Determine the (x, y) coordinate at the center of the cell enclosing the given text.  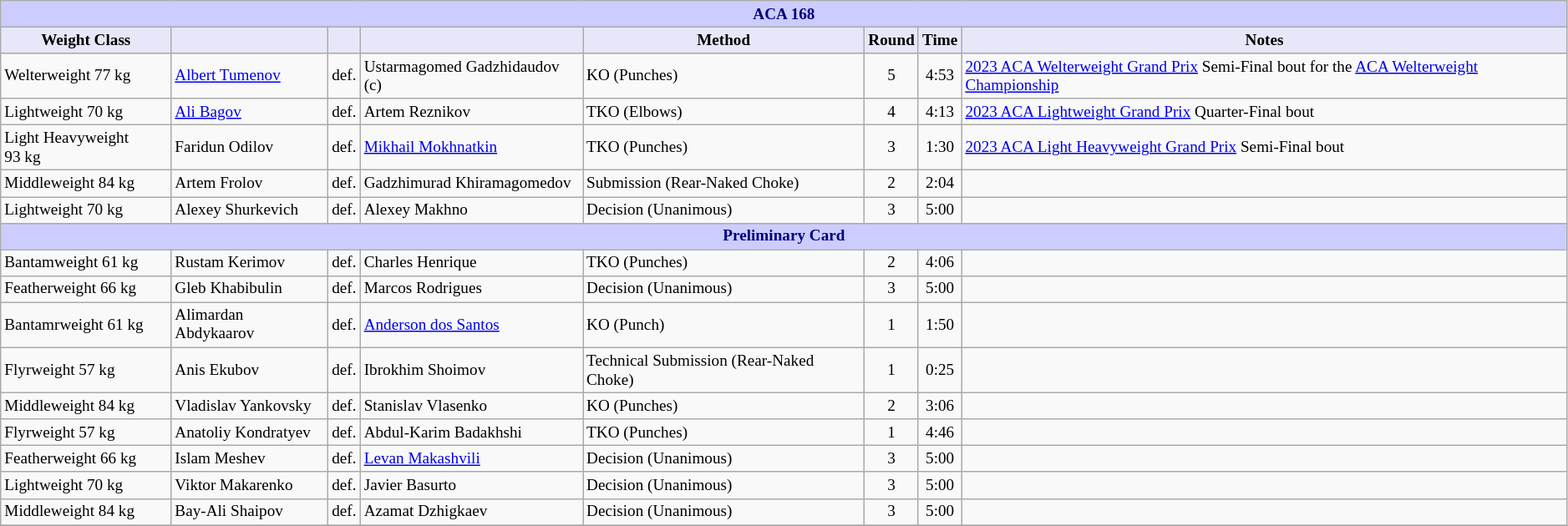
Round (892, 40)
5 (892, 76)
Alimardan Abdykaarov (250, 325)
TKO (Elbows) (723, 112)
Ustarmagomed Gadzhidaudov (c) (471, 76)
KO (Punch) (723, 325)
Bantamrweight 61 kg (86, 325)
ACA 168 (784, 14)
Ali Bagov (250, 112)
Gadzhimurad Khiramagomedov (471, 184)
Method (723, 40)
Weight Class (86, 40)
Marcos Rodrigues (471, 289)
Welterweight 77 kg (86, 76)
Ibrokhim Shoimov (471, 370)
4:06 (939, 263)
Light Heavyweight 93 kg (86, 148)
Stanislav Vlasenko (471, 406)
0:25 (939, 370)
Time (939, 40)
Bantamweight 61 kg (86, 263)
Viktor Makarenko (250, 485)
4 (892, 112)
Gleb Khabibulin (250, 289)
Alexey Shurkevich (250, 210)
Notes (1265, 40)
Bay-Ali Shaipov (250, 512)
2023 ACA Light Heavyweight Grand Prix Semi-Final bout (1265, 148)
Preliminary Card (784, 236)
4:46 (939, 432)
Azamat Dzhigkaev (471, 512)
Faridun Odilov (250, 148)
Javier Basurto (471, 485)
1:30 (939, 148)
4:53 (939, 76)
Anatoliy Kondratyev (250, 432)
Anis Ekubov (250, 370)
2:04 (939, 184)
3:06 (939, 406)
2023 ACA Lightweight Grand Prix Quarter-Final bout (1265, 112)
Abdul-Karim Badakhshi (471, 432)
Alexey Makhno (471, 210)
Artem Reznikov (471, 112)
Mikhail Mokhnatkin (471, 148)
2023 ACA Welterweight Grand Prix Semi-Final bout for the ACA Welterweight Championship (1265, 76)
Vladislav Yankovsky (250, 406)
4:13 (939, 112)
Anderson dos Santos (471, 325)
Albert Tumenov (250, 76)
Technical Submission (Rear-Naked Choke) (723, 370)
Submission (Rear-Naked Choke) (723, 184)
Islam Meshev (250, 459)
1:50 (939, 325)
Levan Makashvili (471, 459)
Charles Henrique (471, 263)
Artem Frolov (250, 184)
Rustam Kerimov (250, 263)
